Scan for the cell matching the given text and deliver its [X, Y] coordinate at center. 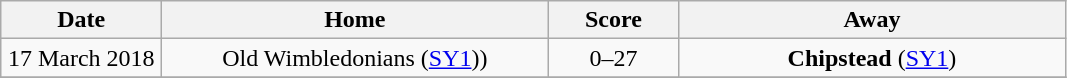
17 March 2018 [82, 58]
Chipstead (SY1) [872, 58]
Date [82, 20]
Old Wimbledonians (SY1)) [355, 58]
0–27 [614, 58]
Home [355, 20]
Score [614, 20]
Away [872, 20]
